Capture the cell that displays the provided text and extract its (x, y) central coordinate. 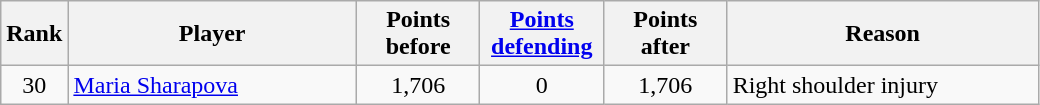
Player (212, 34)
Right shoulder injury (882, 85)
Points after (666, 34)
Reason (882, 34)
Maria Sharapova (212, 85)
Points defending (542, 34)
30 (34, 85)
0 (542, 85)
Rank (34, 34)
Points before (418, 34)
